Identify which cell holds the provided text, then report its [X, Y] central coordinate. 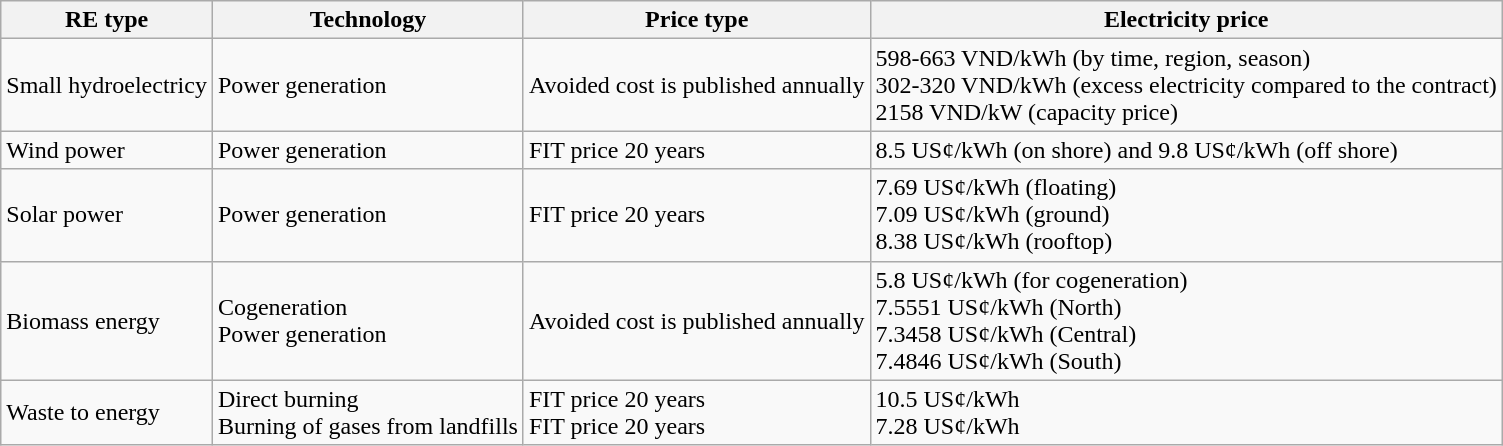
Wind power [107, 150]
10.5 US¢/kWh7.28 US¢/kWh [1186, 412]
Price type [696, 20]
FIT price 20 yearsFIT price 20 years [696, 412]
Waste to energy [107, 412]
Solar power [107, 215]
Biomass energy [107, 320]
8.5 US¢/kWh (on shore) and 9.8 US¢/kWh (off shore) [1186, 150]
CogenerationPower generation [368, 320]
Direct burningBurning of gases from landfills [368, 412]
5.8 US¢/kWh (for cogeneration)7.5551 US¢/kWh (North)7.3458 US¢/kWh (Central)7.4846 US¢/kWh (South) [1186, 320]
Small hydroelectricy [107, 85]
7.69 US¢/kWh (floating)7.09 US¢/kWh (ground)8.38 US¢/kWh (rooftop) [1186, 215]
598-663 VND/kWh (by time, region, season)302-320 VND/kWh (excess electricity compared to the contract)2158 VND/kW (capacity price) [1186, 85]
Technology [368, 20]
Electricity price [1186, 20]
RE type [107, 20]
